Capture the cell that displays the provided text and extract its [x, y] central coordinate. 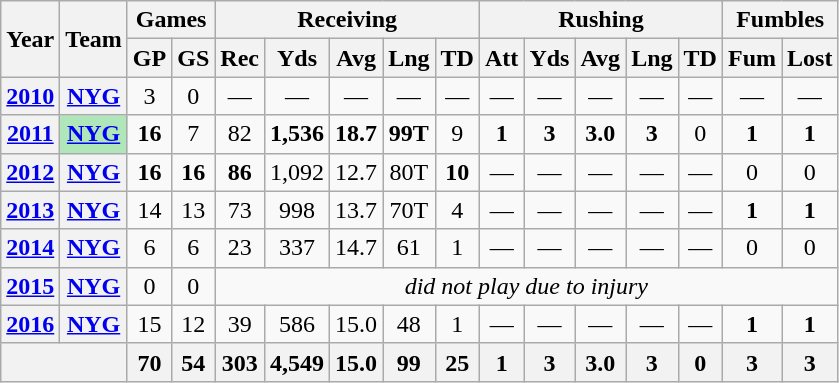
Fumbles [780, 20]
13.7 [356, 210]
23 [240, 248]
did not play due to injury [526, 286]
12.7 [356, 172]
99 [409, 362]
18.7 [356, 134]
61 [409, 248]
99T [409, 134]
Lost [810, 58]
82 [240, 134]
7 [194, 134]
Rushing [600, 20]
39 [240, 324]
303 [240, 362]
2013 [30, 210]
Receiving [348, 20]
2014 [30, 248]
Year [30, 39]
1,092 [298, 172]
4,549 [298, 362]
Team [94, 39]
2011 [30, 134]
48 [409, 324]
1,536 [298, 134]
15 [149, 324]
80T [409, 172]
13 [194, 210]
Fum [752, 58]
12 [194, 324]
70T [409, 210]
337 [298, 248]
Rec [240, 58]
10 [457, 172]
2012 [30, 172]
73 [240, 210]
70 [149, 362]
GS [194, 58]
GP [149, 58]
14.7 [356, 248]
2015 [30, 286]
4 [457, 210]
14 [149, 210]
2016 [30, 324]
9 [457, 134]
54 [194, 362]
998 [298, 210]
Att [501, 58]
86 [240, 172]
Games [170, 20]
2010 [30, 96]
586 [298, 324]
25 [457, 362]
